Search for the cell housing the specified text and yield its (x, y) center coordinate. 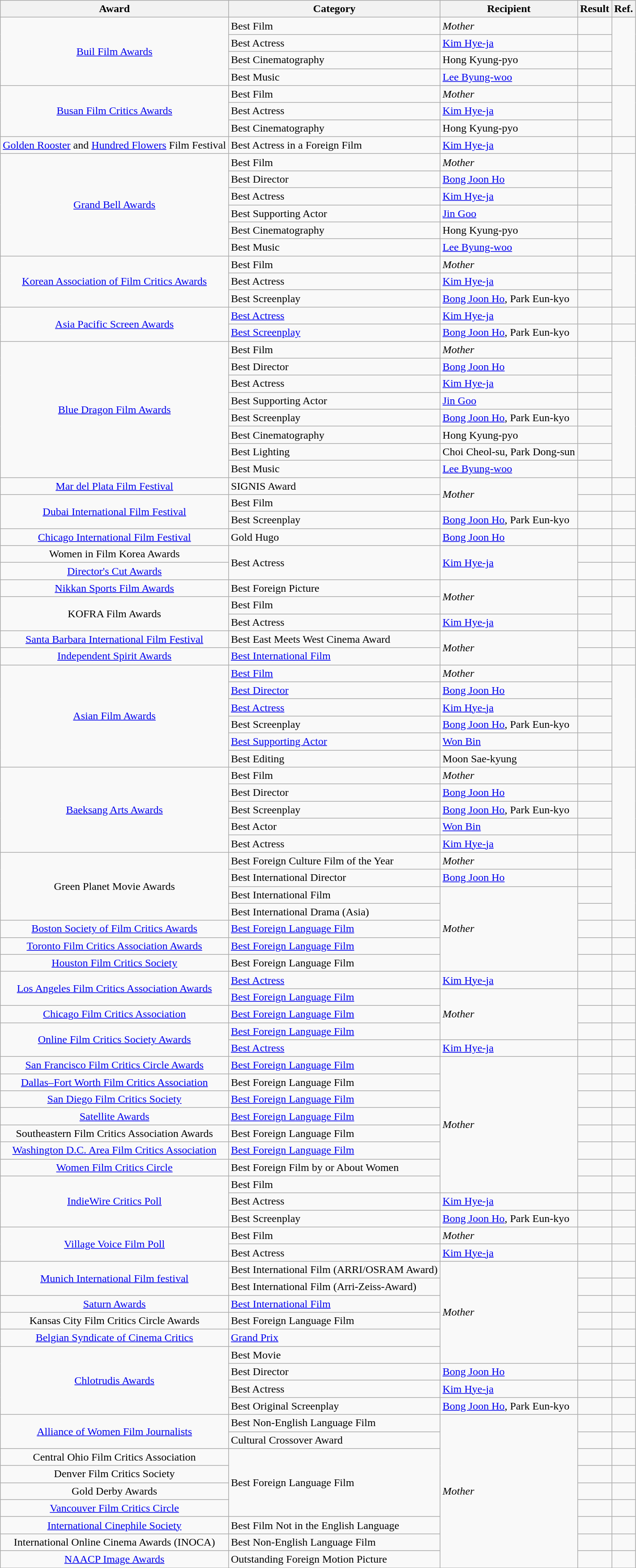
Dubai International Film Festival (115, 512)
Best International Drama (Asia) (334, 912)
Outstanding Foreign Motion Picture (334, 1559)
Belgian Syndicate of Cinema Critics (115, 1338)
Recipient (508, 9)
Washington D.C. Area Film Critics Association (115, 1150)
Best Editing (334, 759)
San Diego Film Critics Society (115, 1099)
Blue Dragon Film Awards (115, 409)
Result (594, 9)
Grand Bell Awards (115, 205)
Independent Spirit Awards (115, 656)
Saturn Awards (115, 1304)
International Online Cinema Awards (INOCA) (115, 1542)
Women in Film Korea Awards (115, 554)
Vancouver Film Critics Circle (115, 1508)
SIGNIS Award (334, 486)
Women Film Critics Circle (115, 1167)
Southeastern Film Critics Association Awards (115, 1133)
Ref. (624, 9)
Busan Film Critics Awards (115, 111)
Best Movie (334, 1355)
Dallas–Fort Worth Film Critics Association (115, 1082)
Gold Derby Awards (115, 1491)
Choi Cheol-su, Park Dong-sun (508, 452)
IndieWire Critics Poll (115, 1201)
Best Foreign Picture (334, 588)
Gold Hugo (334, 537)
Satellite Awards (115, 1116)
Category (334, 9)
Moon Sae-kyung (508, 759)
Toronto Film Critics Association Awards (115, 946)
Best East Meets West Cinema Award (334, 639)
Chicago International Film Festival (115, 537)
International Cinephile Society (115, 1525)
Central Ohio Film Critics Association (115, 1457)
Houston Film Critics Society (115, 963)
Best Original Screenplay (334, 1406)
Asian Film Awards (115, 716)
Korean Association of Film Critics Awards (115, 282)
Chlotrudis Awards (115, 1380)
Online Film Critics Society Awards (115, 1039)
Best Film Not in the English Language (334, 1525)
Director's Cut Awards (115, 571)
Best Actor (334, 827)
Buil Film Awards (115, 51)
Los Angeles Film Critics Association Awards (115, 988)
Nikkan Sports Film Awards (115, 588)
Best International Film (Arri-Zeiss-Award) (334, 1286)
Village Voice Film Poll (115, 1244)
Golden Rooster and Hundred Flowers Film Festival (115, 145)
Best Foreign Culture Film of the Year (334, 861)
Munich International Film festival (115, 1278)
Denver Film Critics Society (115, 1474)
Mar del Plata Film Festival (115, 486)
Best Actress in a Foreign Film (334, 145)
Kansas City Film Critics Circle Awards (115, 1321)
Cultural Crossover Award (334, 1440)
Best International Director (334, 878)
Grand Prix (334, 1338)
Santa Barbara International Film Festival (115, 639)
Green Planet Movie Awards (115, 886)
Best Foreign Film by or About Women (334, 1167)
Asia Pacific Screen Awards (115, 324)
KOFRA Film Awards (115, 614)
NAACP Image Awards (115, 1559)
Best International Film (ARRI/OSRAM Award) (334, 1269)
Baeksang Arts Awards (115, 810)
Chicago Film Critics Association (115, 1014)
San Francisco Film Critics Circle Awards (115, 1065)
Best Lighting (334, 452)
Boston Society of Film Critics Awards (115, 929)
Alliance of Women Film Journalists (115, 1431)
Award (115, 9)
